Provide the (X, Y) coordinate of the cell's center where the given text is located.  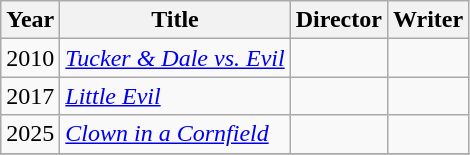
2025 (30, 134)
Title (175, 20)
2010 (30, 58)
Tucker & Dale vs. Evil (175, 58)
Clown in a Cornfield (175, 134)
Year (30, 20)
Director (338, 20)
Little Evil (175, 96)
Writer (428, 20)
2017 (30, 96)
